Identify which cell holds the provided text, then report its (X, Y) central coordinate. 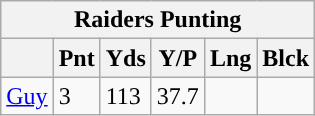
Raiders Punting (158, 20)
Guy (27, 96)
Lng (230, 58)
113 (126, 96)
37.7 (178, 96)
Pnt (76, 58)
Yds (126, 58)
Y/P (178, 58)
Blck (286, 58)
3 (76, 96)
